From the cell containing the given text, extract its center point as (x, y) coordinate. 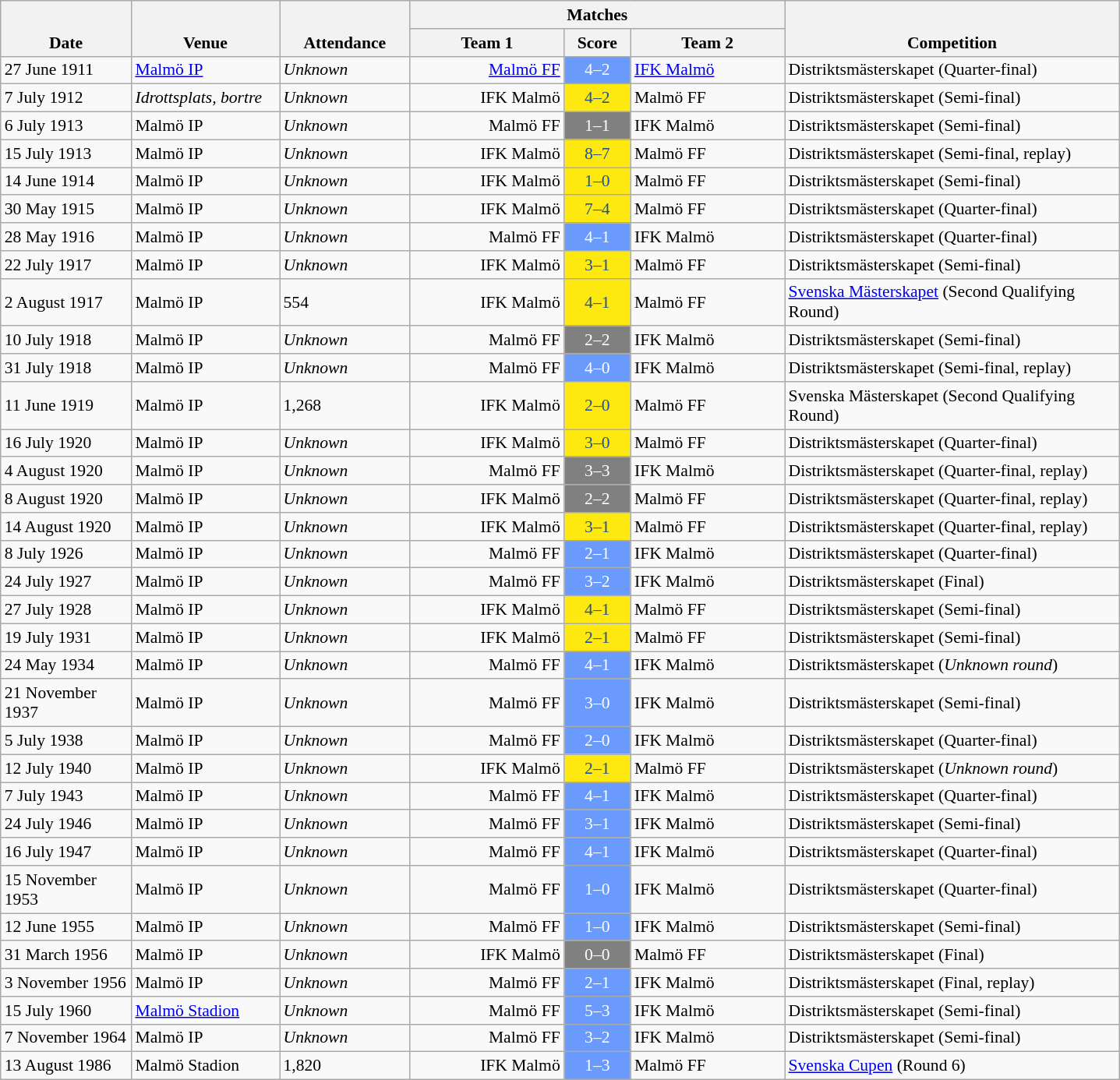
Score (597, 43)
27 July 1928 (66, 610)
7 July 1912 (66, 98)
24 May 1934 (66, 665)
Matches (597, 15)
30 May 1915 (66, 210)
8 August 1920 (66, 499)
31 March 1956 (66, 955)
1,268 (344, 405)
27 June 1911 (66, 70)
21 November 1937 (66, 703)
7 November 1964 (66, 1038)
12 June 1955 (66, 927)
8–7 (597, 154)
Competition (952, 28)
7 July 1943 (66, 796)
24 July 1927 (66, 582)
Distriktsmästerskapet (Final, replay) (952, 983)
5–3 (597, 1011)
4 August 1920 (66, 471)
4–0 (597, 368)
11 June 1919 (66, 405)
0–0 (597, 955)
24 July 1946 (66, 824)
28 May 1916 (66, 237)
554 (344, 302)
7–4 (597, 210)
3 November 1956 (66, 983)
1,820 (344, 1066)
15 July 1913 (66, 154)
13 August 1986 (66, 1066)
Date (66, 28)
Venue (205, 28)
1–1 (597, 126)
Team 2 (708, 43)
14 June 1914 (66, 182)
22 July 1917 (66, 265)
1–3 (597, 1066)
8 July 1926 (66, 554)
Svenska Cupen (Round 6) (952, 1066)
15 November 1953 (66, 890)
Team 1 (487, 43)
19 July 1931 (66, 637)
31 July 1918 (66, 368)
3–3 (597, 471)
2 August 1917 (66, 302)
16 July 1947 (66, 852)
6 July 1913 (66, 126)
5 July 1938 (66, 741)
10 July 1918 (66, 341)
Attendance (344, 28)
12 July 1940 (66, 768)
16 July 1920 (66, 443)
15 July 1960 (66, 1011)
14 August 1920 (66, 527)
Idrottsplats, bortre (205, 98)
